Return (X, Y) of the center of cell containing provided text 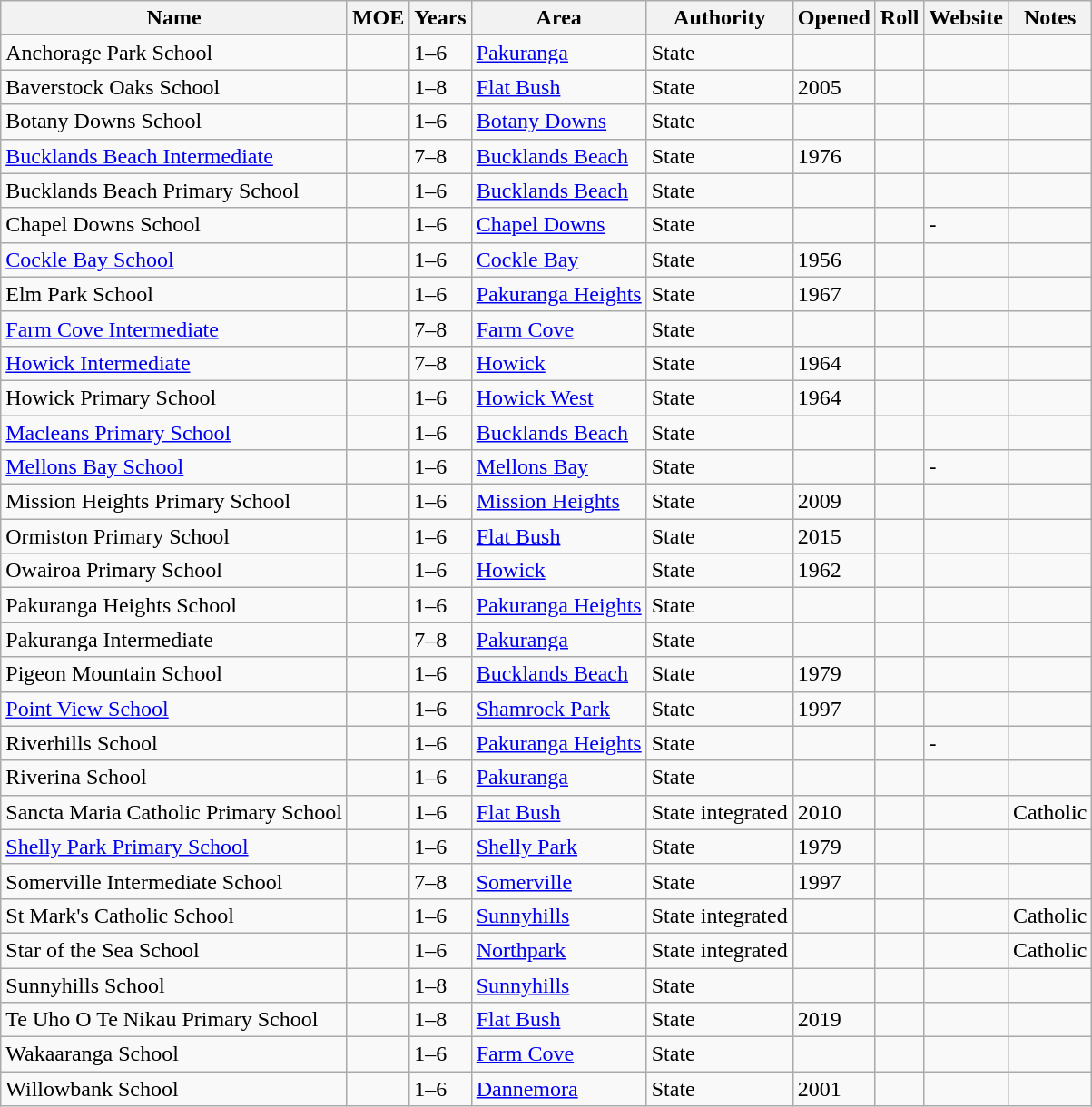
Pakuranga Heights School (174, 605)
Farm Cove Intermediate (174, 328)
Chapel Downs (559, 225)
Te Uho O Te Nikau Primary School (174, 1020)
2005 (833, 87)
Mellons Bay (559, 467)
Cockle Bay (559, 260)
Shelly Park (559, 847)
Elm Park School (174, 294)
Shamrock Park (559, 709)
Northpark (559, 950)
Willowbank School (174, 1089)
1967 (833, 294)
Mission Heights (559, 502)
Somerville (559, 881)
Botany Downs (559, 122)
Chapel Downs School (174, 225)
Website (966, 18)
Pigeon Mountain School (174, 674)
Star of the Sea School (174, 950)
Macleans Primary School (174, 433)
Sunnyhills School (174, 985)
2015 (833, 536)
Mission Heights Primary School (174, 502)
Roll (900, 18)
1962 (833, 571)
Opened (833, 18)
Howick West (559, 397)
Botany Downs School (174, 122)
Pakuranga Intermediate (174, 640)
St Mark's Catholic School (174, 916)
Years (440, 18)
Area (559, 18)
Owairoa Primary School (174, 571)
Notes (1049, 18)
Riverhills School (174, 743)
Riverina School (174, 778)
2010 (833, 812)
2001 (833, 1089)
2009 (833, 502)
Dannemora (559, 1089)
Cockle Bay School (174, 260)
Shelly Park Primary School (174, 847)
2019 (833, 1020)
Ormiston Primary School (174, 536)
MOE (378, 18)
Bucklands Beach Primary School (174, 191)
Wakaaranga School (174, 1054)
Anchorage Park School (174, 53)
Point View School (174, 709)
Authority (719, 18)
1956 (833, 260)
Howick Intermediate (174, 363)
1976 (833, 156)
Mellons Bay School (174, 467)
Howick Primary School (174, 397)
Baverstock Oaks School (174, 87)
Sancta Maria Catholic Primary School (174, 812)
Name (174, 18)
Somerville Intermediate School (174, 881)
Bucklands Beach Intermediate (174, 156)
